Search for the cell housing the specified text and yield its (X, Y) center coordinate. 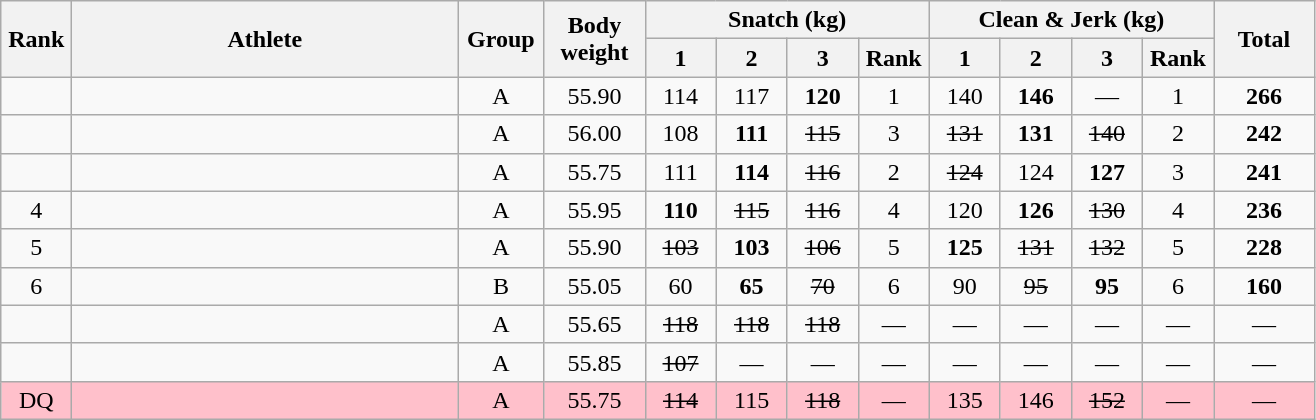
236 (1264, 210)
60 (680, 286)
55.95 (594, 210)
Body weight (594, 39)
107 (680, 362)
Clean & Jerk (kg) (1071, 20)
241 (1264, 172)
DQ (36, 400)
56.00 (594, 134)
106 (822, 248)
152 (1106, 400)
266 (1264, 96)
55.85 (594, 362)
70 (822, 286)
228 (1264, 248)
B (501, 286)
117 (752, 96)
55.05 (594, 286)
Group (501, 39)
Total (1264, 39)
127 (1106, 172)
110 (680, 210)
130 (1106, 210)
65 (752, 286)
126 (1036, 210)
132 (1106, 248)
Snatch (kg) (787, 20)
Athlete (265, 39)
135 (964, 400)
108 (680, 134)
160 (1264, 286)
55.65 (594, 324)
125 (964, 248)
90 (964, 286)
242 (1264, 134)
